Find where the given text appears and provide that cell's center as (X, Y) coordinate. 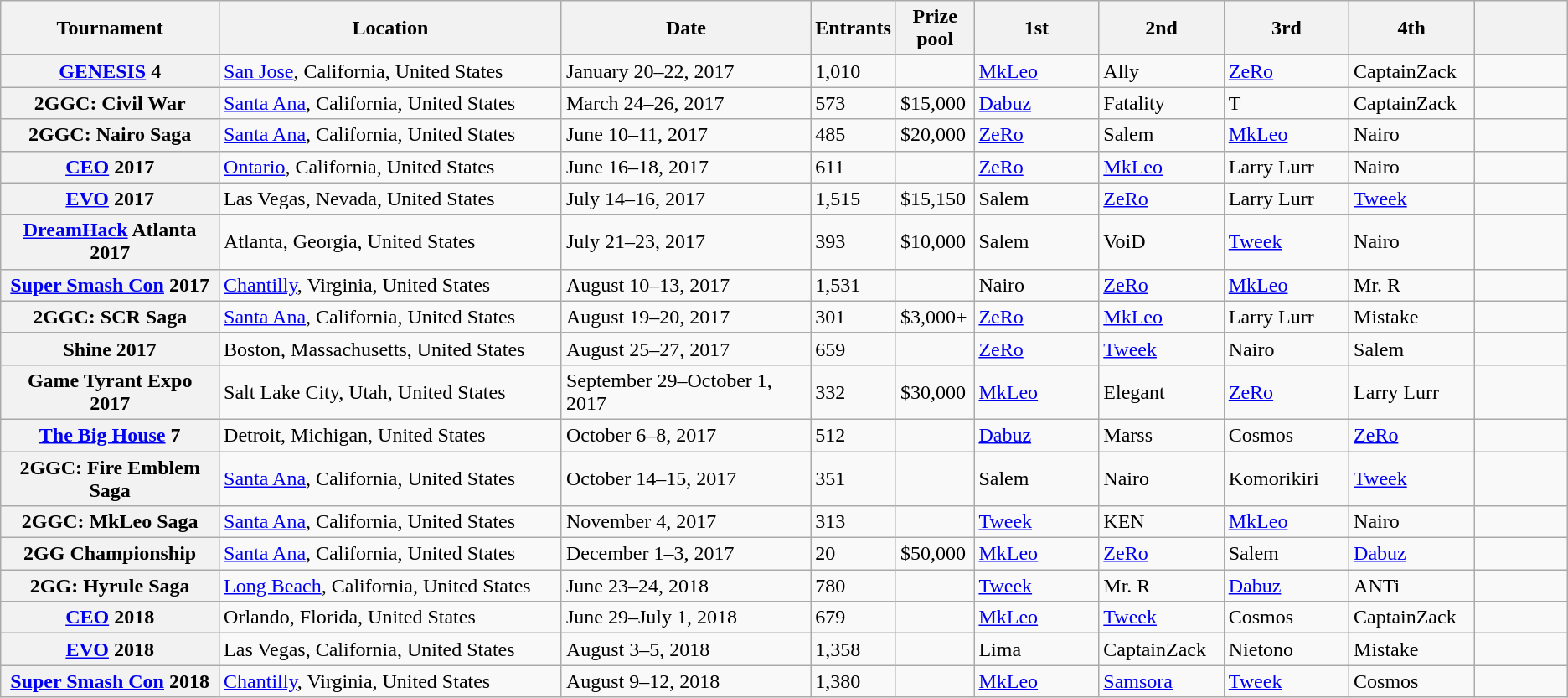
1,515 (854, 199)
Ally (1161, 71)
679 (854, 618)
$3,000+ (935, 317)
659 (854, 349)
Boston, Massachusetts, United States (390, 349)
313 (854, 522)
KEN (1161, 522)
1,380 (854, 681)
August 10–13, 2017 (685, 285)
October 14–15, 2017 (685, 478)
July 14–16, 2017 (685, 199)
332 (854, 392)
San Jose, California, United States (390, 71)
January 20–22, 2017 (685, 71)
Las Vegas, California, United States (390, 649)
Super Smash Con 2017 (111, 285)
2GGC: Nairo Saga (111, 135)
780 (854, 586)
2GGC: SCR Saga (111, 317)
2GG Championship (111, 554)
2GGC: Fire Emblem Saga (111, 478)
June 29–July 1, 2018 (685, 618)
Ontario, California, United States (390, 167)
Super Smash Con 2018 (111, 681)
Long Beach, California, United States (390, 586)
20 (854, 554)
ANTi (1412, 586)
Tournament (111, 28)
Marss (1161, 435)
July 21–23, 2017 (685, 241)
August 3–5, 2018 (685, 649)
Game Tyrant Expo 2017 (111, 392)
1,358 (854, 649)
CEO 2018 (111, 618)
2GG: Hyrule Saga (111, 586)
512 (854, 435)
August 19–20, 2017 (685, 317)
301 (854, 317)
351 (854, 478)
March 24–26, 2017 (685, 103)
1,531 (854, 285)
Location (390, 28)
EVO 2017 (111, 199)
2GGC: Civil War (111, 103)
November 4, 2017 (685, 522)
$10,000 (935, 241)
3rd (1287, 28)
1st (1037, 28)
September 29–October 1, 2017 (685, 392)
The Big House 7 (111, 435)
June 10–11, 2017 (685, 135)
4th (1412, 28)
VoiD (1161, 241)
Samsora (1161, 681)
Date (685, 28)
Fatality (1161, 103)
Detroit, Michigan, United States (390, 435)
$15,000 (935, 103)
August 9–12, 2018 (685, 681)
Elegant (1161, 392)
$20,000 (935, 135)
485 (854, 135)
October 6–8, 2017 (685, 435)
Shine 2017 (111, 349)
Las Vegas, Nevada, United States (390, 199)
Nietono (1287, 649)
2nd (1161, 28)
2GGC: MkLeo Saga (111, 522)
Salt Lake City, Utah, United States (390, 392)
$15,150 (935, 199)
GENESIS 4 (111, 71)
Atlanta, Georgia, United States (390, 241)
T (1287, 103)
Lima (1037, 649)
611 (854, 167)
Orlando, Florida, United States (390, 618)
$30,000 (935, 392)
EVO 2018 (111, 649)
June 23–24, 2018 (685, 586)
393 (854, 241)
$50,000 (935, 554)
1,010 (854, 71)
DreamHack Atlanta 2017 (111, 241)
June 16–18, 2017 (685, 167)
Komorikiri (1287, 478)
December 1–3, 2017 (685, 554)
Entrants (854, 28)
CEO 2017 (111, 167)
August 25–27, 2017 (685, 349)
573 (854, 103)
Prize pool (935, 28)
